Scan for the cell matching the given text and deliver its [X, Y] coordinate at center. 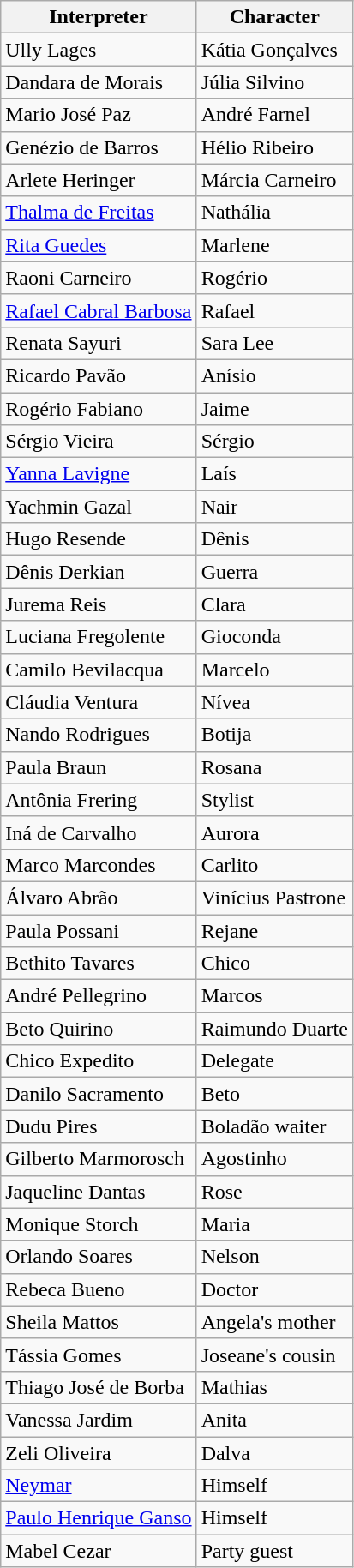
Dudu Pires [99, 1126]
Zeli Oliveira [99, 1453]
Neymar [99, 1486]
Bethito Tavares [99, 964]
Chico [274, 964]
Raimundo Duarte [274, 1029]
Orlando Soares [99, 1257]
Rose [274, 1192]
Sara Lee [274, 343]
Marcos [274, 996]
Marcelo [274, 670]
Márcia Carneiro [274, 180]
Cláudia Ventura [99, 702]
Rebeca Bueno [99, 1289]
Rafael [274, 310]
Camilo Bevilacqua [99, 670]
Gilberto Marmorosch [99, 1159]
Clara [274, 604]
Dandara de Morais [99, 82]
Marco Marcondes [99, 865]
Carlito [274, 865]
Thalma de Freitas [99, 213]
Ricardo Pavão [99, 375]
Yachmin Gazal [99, 507]
Hugo Resende [99, 539]
Renata Sayuri [99, 343]
Anísio [274, 375]
Ully Lages [99, 50]
Tássia Gomes [99, 1355]
Dalva [274, 1453]
Kátia Gonçalves [274, 50]
Guerra [274, 572]
Vinícius Pastrone [274, 898]
Nívea [274, 702]
Monique Storch [99, 1224]
Luciana Fregolente [99, 637]
Maria [274, 1224]
Paula Braun [99, 767]
Aurora [274, 832]
Arlete Heringer [99, 180]
Rita Guedes [99, 245]
Iná de Carvalho [99, 832]
Paula Possani [99, 930]
Hélio Ribeiro [274, 147]
Joseane's cousin [274, 1355]
Júlia Silvino [274, 82]
Gioconda [274, 637]
Sheila Mattos [99, 1322]
Raoni Carneiro [99, 278]
Delegate [274, 1061]
Angela's mother [274, 1322]
Danilo Sacramento [99, 1094]
Jurema Reis [99, 604]
Laís [274, 474]
Boladão waiter [274, 1126]
Botija [274, 735]
Rejane [274, 930]
Mabel Cezar [99, 1551]
Nando Rodrigues [99, 735]
Rosana [274, 767]
Chico Expedito [99, 1061]
Nathália [274, 213]
André Pellegrino [99, 996]
Nair [274, 507]
Interpreter [99, 17]
Anita [274, 1420]
Rafael Cabral Barbosa [99, 310]
Jaime [274, 409]
Marlene [274, 245]
Dênis [274, 539]
Yanna Lavigne [99, 474]
Rogério [274, 278]
Sérgio Vieira [99, 442]
Sérgio [274, 442]
Jaqueline Dantas [99, 1192]
Dênis Derkian [99, 572]
André Farnel [274, 115]
Thiago José de Borba [99, 1387]
Mario José Paz [99, 115]
Rogério Fabiano [99, 409]
Character [274, 17]
Mathias [274, 1387]
Antônia Frering [99, 800]
Paulo Henrique Ganso [99, 1518]
Agostinho [274, 1159]
Party guest [274, 1551]
Vanessa Jardim [99, 1420]
Beto [274, 1094]
Nelson [274, 1257]
Stylist [274, 800]
Álvaro Abrão [99, 898]
Doctor [274, 1289]
Beto Quirino [99, 1029]
Genézio de Barros [99, 147]
